Search for the cell housing the specified text and yield its (X, Y) center coordinate. 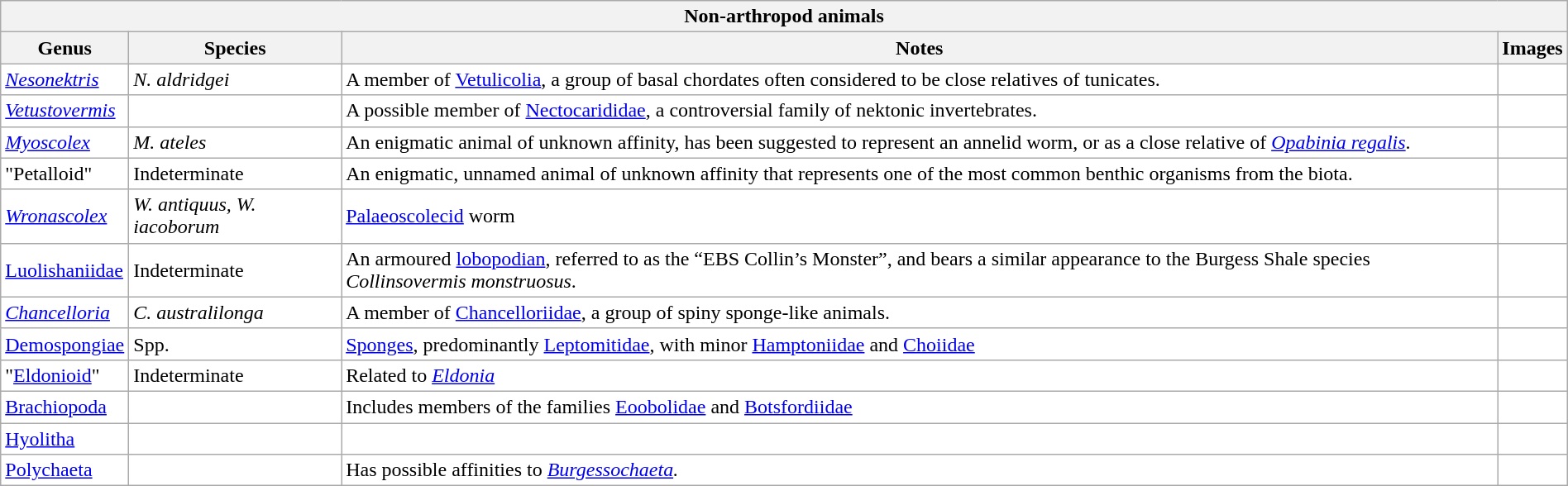
Related to Eldonia (920, 375)
Demospongiae (65, 344)
Non-arthropod animals (784, 17)
A member of Vetulicolia, a group of basal chordates often considered to be close relatives of tunicates. (920, 79)
Brachiopoda (65, 407)
A possible member of Nectocarididae, a controversial family of nektonic invertebrates. (920, 111)
Sponges, predominantly Leptomitidae, with minor Hamptoniidae and Choiidae (920, 344)
Spp. (235, 344)
An enigmatic animal of unknown affinity, has been suggested to represent an annelid worm, or as a close relative of Opabinia regalis. (920, 142)
Genus (65, 48)
Has possible affinities to Burgessochaeta. (920, 470)
Nesonektris (65, 79)
Includes members of the families Eoobolidae and Botsfordiidae (920, 407)
Luolishaniidae (65, 269)
M. ateles (235, 142)
W. antiquus, W. iacoborum (235, 217)
C. australilonga (235, 312)
Palaeoscolecid worm (920, 217)
"Eldonioid" (65, 375)
Vetustovermis (65, 111)
Species (235, 48)
Hyolitha (65, 439)
Notes (920, 48)
A member of Chancelloriidae, a group of spiny sponge-like animals. (920, 312)
Polychaeta (65, 470)
Chancelloria (65, 312)
N. aldridgei (235, 79)
Wronascolex (65, 217)
Myoscolex (65, 142)
"Petalloid" (65, 174)
An enigmatic, unnamed animal of unknown affinity that represents one of the most common benthic organisms from the biota. (920, 174)
Images (1532, 48)
